Pinpoint the cell where the given text exists, returning its [X, Y] midpoint coordinate. 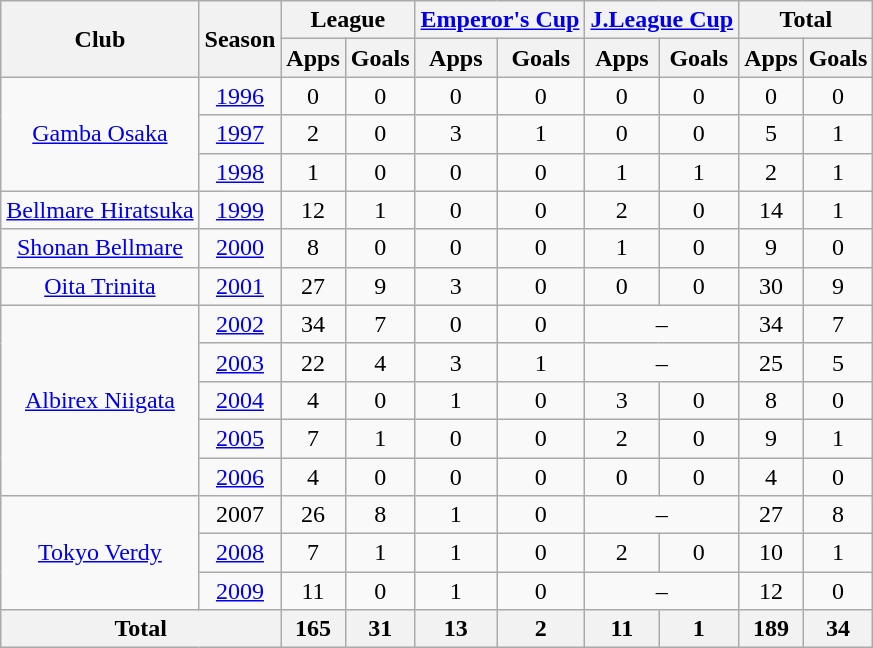
31 [380, 629]
1998 [240, 172]
League [348, 20]
Club [100, 39]
Shonan Bellmare [100, 248]
2007 [240, 515]
25 [771, 362]
2009 [240, 591]
1999 [240, 210]
Season [240, 39]
30 [771, 286]
189 [771, 629]
2005 [240, 438]
Oita Trinita [100, 286]
J.League Cup [662, 20]
26 [313, 515]
2004 [240, 400]
Emperor's Cup [500, 20]
22 [313, 362]
2008 [240, 553]
13 [456, 629]
Bellmare Hiratsuka [100, 210]
2001 [240, 286]
Tokyo Verdy [100, 553]
2002 [240, 324]
165 [313, 629]
1997 [240, 134]
2000 [240, 248]
2003 [240, 362]
Albirex Niigata [100, 400]
2006 [240, 477]
14 [771, 210]
Gamba Osaka [100, 134]
10 [771, 553]
1996 [240, 96]
